Extract the (X, Y) coordinate from the center of the cell holding the provided text.  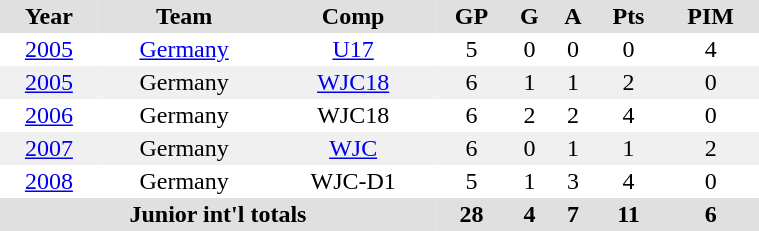
Junior int'l totals (218, 214)
11 (628, 214)
G (530, 16)
Pts (628, 16)
A (573, 16)
Year (49, 16)
2006 (49, 116)
28 (472, 214)
WJC-D1 (352, 182)
Team (184, 16)
2007 (49, 148)
U17 (352, 50)
GP (472, 16)
Comp (352, 16)
PIM (711, 16)
WJC (352, 148)
3 (573, 182)
7 (573, 214)
2008 (49, 182)
